Pinpoint the cell where the given text exists, returning its (X, Y) midpoint coordinate. 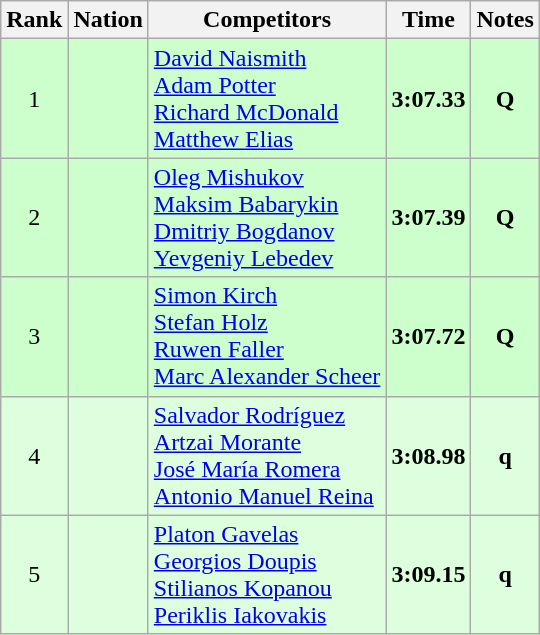
1 (34, 98)
4 (34, 456)
Salvador RodríguezArtzai MoranteJosé María RomeraAntonio Manuel Reina (267, 456)
Rank (34, 20)
Notes (505, 20)
Simon KirchStefan HolzRuwen FallerMarc Alexander Scheer (267, 336)
2 (34, 218)
Platon GavelasGeorgios DoupisStilianos KopanouPeriklis Iakovakis (267, 574)
3 (34, 336)
Competitors (267, 20)
3:09.15 (428, 574)
5 (34, 574)
3:07.33 (428, 98)
Oleg MishukovMaksim BabarykinDmitriy BogdanovYevgeniy Lebedev (267, 218)
3:07.39 (428, 218)
Time (428, 20)
3:07.72 (428, 336)
David NaismithAdam PotterRichard McDonaldMatthew Elias (267, 98)
Nation (108, 20)
3:08.98 (428, 456)
